Capture the cell that displays the provided text and extract its (X, Y) central coordinate. 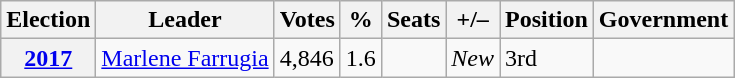
Government (663, 20)
1.6 (360, 58)
Position (547, 20)
Marlene Farrugia (185, 58)
Election (48, 20)
Leader (185, 20)
Seats (413, 20)
% (360, 20)
Votes (307, 20)
3rd (547, 58)
2017 (48, 58)
New (473, 58)
+/– (473, 20)
4,846 (307, 58)
